Find where the given text appears and provide that cell's center as [x, y] coordinate. 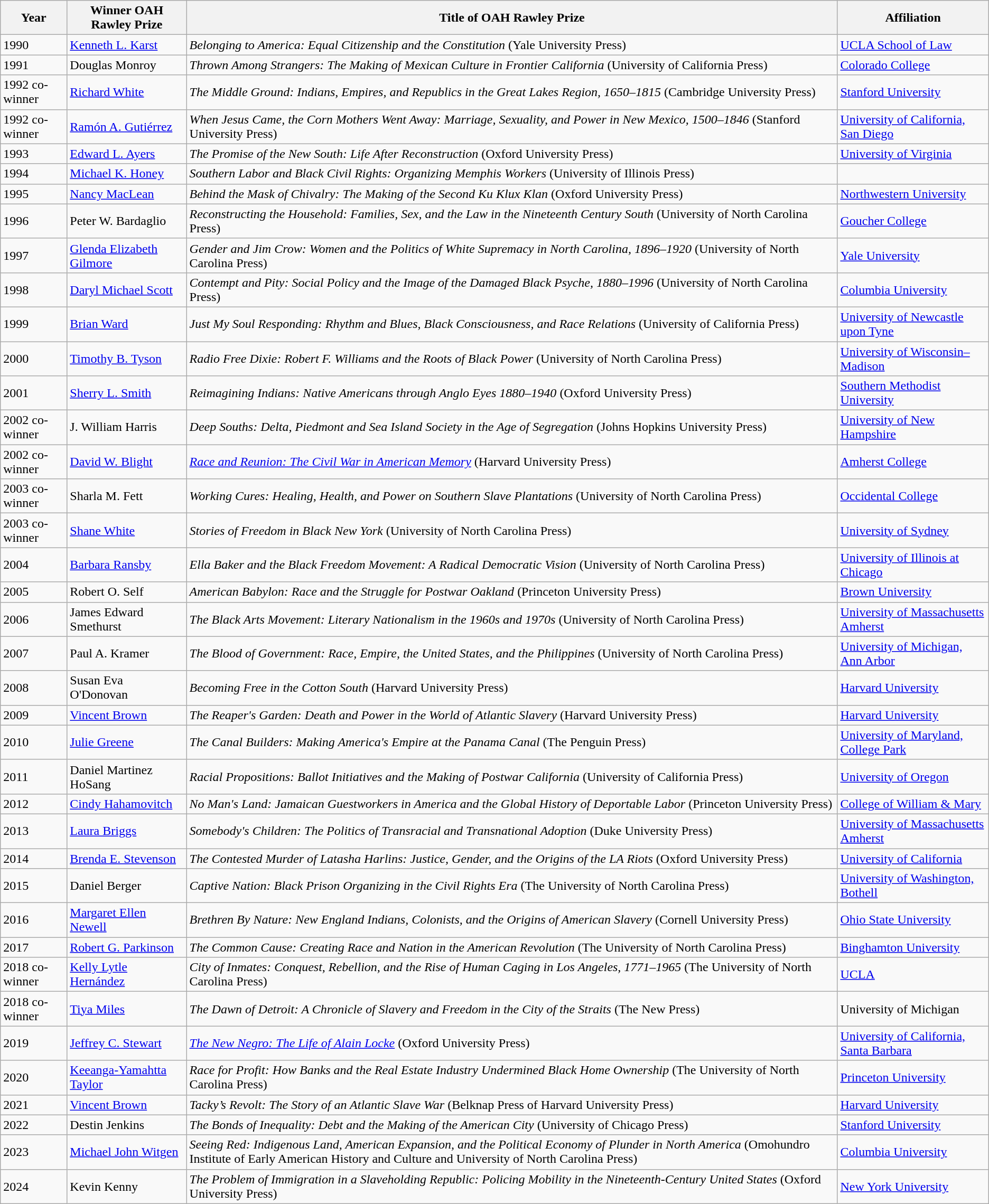
Destin Jenkins [127, 1125]
Somebody's Children: The Politics of Transracial and Transnational Adoption (Duke University Press) [512, 831]
New York University [913, 1186]
J. William Harris [127, 428]
2019 [34, 1043]
Working Cures: Healing, Health, and Power on Southern Slave Plantations (University of North Carolina Press) [512, 496]
Kenneth L. Karst [127, 45]
American Babylon: Race and the Struggle for Postwar Oakland (Princeton University Press) [512, 592]
Northwestern University [913, 194]
Ohio State University [913, 920]
2016 [34, 920]
David W. Blight [127, 462]
Brown University [913, 592]
The Contested Murder of Latasha Harlins: Justice, Gender, and the Origins of the LA Riots (Oxford University Press) [512, 858]
2008 [34, 688]
University of Oregon [913, 776]
The Bonds of Inequality: Debt and the Making of the American City (University of Chicago Press) [512, 1125]
Radio Free Dixie: Robert F. Williams and the Roots of Black Power (University of North Carolina Press) [512, 358]
Paul A. Kramer [127, 654]
1997 [34, 256]
1996 [34, 221]
City of Inmates: Conquest, Rebellion, and the Rise of Human Caging in Los Angeles, 1771–1965 (The University of North Carolina Press) [512, 975]
2015 [34, 886]
The New Negro: The Life of Alain Locke (Oxford University Press) [512, 1043]
2024 [34, 1186]
Jeffrey C. Stewart [127, 1043]
James Edward Smethurst [127, 619]
Nancy MacLean [127, 194]
Kevin Kenny [127, 1186]
Keeanga-Yamahtta Taylor [127, 1077]
The Blood of Government: Race, Empire, the United States, and the Philippines (University of North Carolina Press) [512, 654]
UCLA [913, 975]
The Black Arts Movement: Literary Nationalism in the 1960s and 1970s (University of North Carolina Press) [512, 619]
Colorado College [913, 65]
The Promise of the New South: Life After Reconstruction (Oxford University Press) [512, 154]
Race for Profit: How Banks and the Real Estate Industry Undermined Black Home Ownership (The University of North Carolina Press) [512, 1077]
Barbara Ransby [127, 565]
Kelly Lytle Hernández [127, 975]
University of California, Santa Barbara [913, 1043]
College of William & Mary [913, 804]
Title of OAH Rawley Prize [512, 18]
2004 [34, 565]
2012 [34, 804]
Stories of Freedom in Black New York (University of North Carolina Press) [512, 530]
University of Michigan [913, 1009]
Behind the Mask of Chivalry: The Making of the Second Ku Klux Klan (Oxford University Press) [512, 194]
Brian Ward [127, 324]
Shane White [127, 530]
2005 [34, 592]
University of California [913, 858]
1991 [34, 65]
University of Washington, Bothell [913, 886]
University of California, San Diego [913, 127]
2000 [34, 358]
Affiliation [913, 18]
Belonging to America: Equal Citizenship and the Constitution (Yale University Press) [512, 45]
Timothy B. Tyson [127, 358]
Southern Labor and Black Civil Rights: Organizing Memphis Workers (University of Illinois Press) [512, 174]
Daryl Michael Scott [127, 289]
Daniel Martinez HoSang [127, 776]
The Problem of Immigration in a Slaveholding Republic: Policing Mobility in the Nineteenth-Century United States (Oxford University Press) [512, 1186]
2009 [34, 715]
1993 [34, 154]
University of Michigan, Ann Arbor [913, 654]
The Reaper's Garden: Death and Power in the World of Atlantic Slavery (Harvard University Press) [512, 715]
2010 [34, 742]
Sharla M. Fett [127, 496]
Reimagining Indians: Native Americans through Anglo Eyes 1880–1940 (Oxford University Press) [512, 393]
Gender and Jim Crow: Women and the Politics of White Supremacy in North Carolina, 1896–1920 (University of North Carolina Press) [512, 256]
2020 [34, 1077]
University of Sydney [913, 530]
Susan Eva O'Donovan [127, 688]
Michael John Witgen [127, 1152]
Thrown Among Strangers: The Making of Mexican Culture in Frontier California (University of California Press) [512, 65]
Julie Greene [127, 742]
Robert O. Self [127, 592]
1990 [34, 45]
Daniel Berger [127, 886]
2013 [34, 831]
Sherry L. Smith [127, 393]
Ella Baker and the Black Freedom Movement: A Radical Democratic Vision (University of North Carolina Press) [512, 565]
Captive Nation: Black Prison Organizing in the Civil Rights Era (The University of North Carolina Press) [512, 886]
Peter W. Bardaglio [127, 221]
University of New Hampshire [913, 428]
Reconstructing the Household: Families, Sex, and the Law in the Nineteenth Century South (University of North Carolina Press) [512, 221]
Michael K. Honey [127, 174]
University of Illinois at Chicago [913, 565]
Tiya Miles [127, 1009]
Goucher College [913, 221]
University of Newcastle upon Tyne [913, 324]
Richard White [127, 92]
The Middle Ground: Indians, Empires, and Republics in the Great Lakes Region, 1650–1815 (Cambridge University Press) [512, 92]
Winner OAH Rawley Prize [127, 18]
Occidental College [913, 496]
Edward L. Ayers [127, 154]
1994 [34, 174]
Deep Souths: Delta, Piedmont and Sea Island Society in the Age of Segregation (Johns Hopkins University Press) [512, 428]
Brethren By Nature: New England Indians, Colonists, and the Origins of American Slavery (Cornell University Press) [512, 920]
Becoming Free in the Cotton South (Harvard University Press) [512, 688]
2023 [34, 1152]
The Common Cause: Creating Race and Nation in the American Revolution (The University of North Carolina Press) [512, 947]
Racial Propositions: Ballot Initiatives and the Making of Postwar California (University of California Press) [512, 776]
1999 [34, 324]
University of Virginia [913, 154]
2006 [34, 619]
Race and Reunion: The Civil War in American Memory (Harvard University Press) [512, 462]
Year [34, 18]
UCLA School of Law [913, 45]
The Dawn of Detroit: A Chronicle of Slavery and Freedom in the City of the Straits (The New Press) [512, 1009]
Southern Methodist University [913, 393]
Douglas Monroy [127, 65]
Laura Briggs [127, 831]
No Man's Land: Jamaican Guestworkers in America and the Global History of Deportable Labor (Princeton University Press) [512, 804]
Contempt and Pity: Social Policy and the Image of the Damaged Black Psyche, 1880–1996 (University of North Carolina Press) [512, 289]
2017 [34, 947]
2011 [34, 776]
2021 [34, 1105]
When Jesus Came, the Corn Mothers Went Away: Marriage, Sexuality, and Power in New Mexico, 1500–1846 (Stanford University Press) [512, 127]
The Canal Builders: Making America's Empire at the Panama Canal (The Penguin Press) [512, 742]
Yale University [913, 256]
Tacky’s Revolt: The Story of an Atlantic Slave War (Belknap Press of Harvard University Press) [512, 1105]
Just My Soul Responding: Rhythm and Blues, Black Consciousness, and Race Relations (University of California Press) [512, 324]
1998 [34, 289]
Ramón A. Gutiérrez [127, 127]
Cindy Hahamovitch [127, 804]
Margaret Ellen Newell [127, 920]
2007 [34, 654]
Amherst College [913, 462]
Brenda E. Stevenson [127, 858]
2022 [34, 1125]
2001 [34, 393]
Glenda Elizabeth Gilmore [127, 256]
1995 [34, 194]
University of Wisconsin–Madison [913, 358]
University of Maryland, College Park [913, 742]
Binghamton University [913, 947]
Princeton University [913, 1077]
2014 [34, 858]
Robert G. Parkinson [127, 947]
